Return (x, y) of the center of cell containing provided text 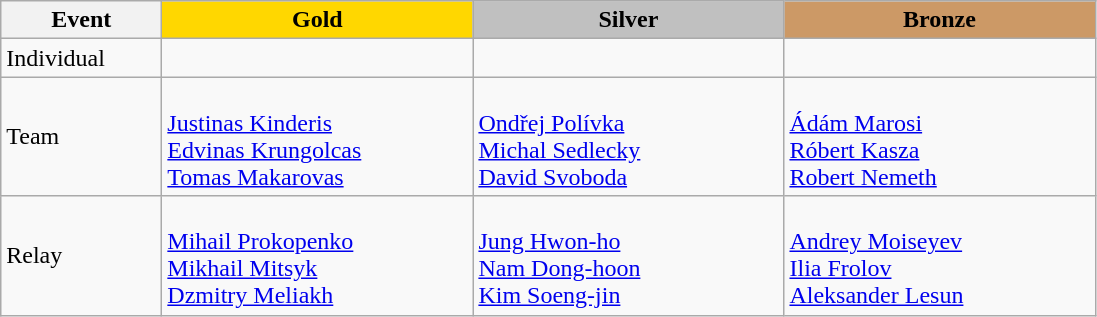
Silver (628, 20)
Ádám Marosi Róbert Kasza Robert Nemeth (940, 136)
Team (82, 136)
Andrey MoiseyevIlia FrolovAleksander Lesun (940, 256)
Justinas Kinderis Edvinas Krungolcas Tomas Makarovas (318, 136)
Ondřej Polívka Michal Sedlecky David Svoboda (628, 136)
Bronze (940, 20)
Individual (82, 58)
Mihail ProkopenkoMikhail MitsykDzmitry Meliakh (318, 256)
Gold (318, 20)
Relay (82, 256)
Jung Hwon-hoNam Dong-hoonKim Soeng-jin (628, 256)
Event (82, 20)
